Scan for the cell matching the given text and deliver its (x, y) coordinate at center. 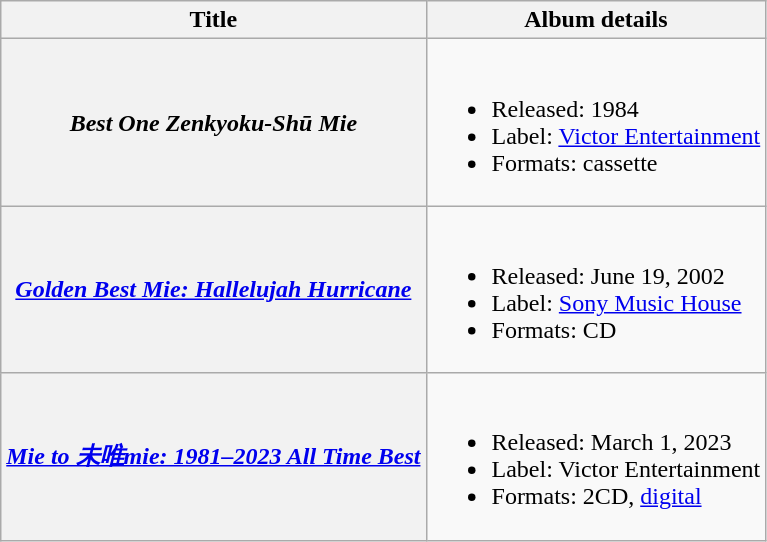
Released: March 1, 2023Label: Victor EntertainmentFormats: 2CD, digital (596, 456)
Best One Zenkyoku-Shū Mie (214, 122)
Title (214, 20)
Album details (596, 20)
Golden Best Mie: Hallelujah Hurricane (214, 290)
Released: 1984Label: Victor EntertainmentFormats: cassette (596, 122)
Mie to 未唯mie: 1981–2023 All Time Best (214, 456)
Released: June 19, 2002Label: Sony Music HouseFormats: CD (596, 290)
